Scan for the cell matching the given text and deliver its (X, Y) coordinate at center. 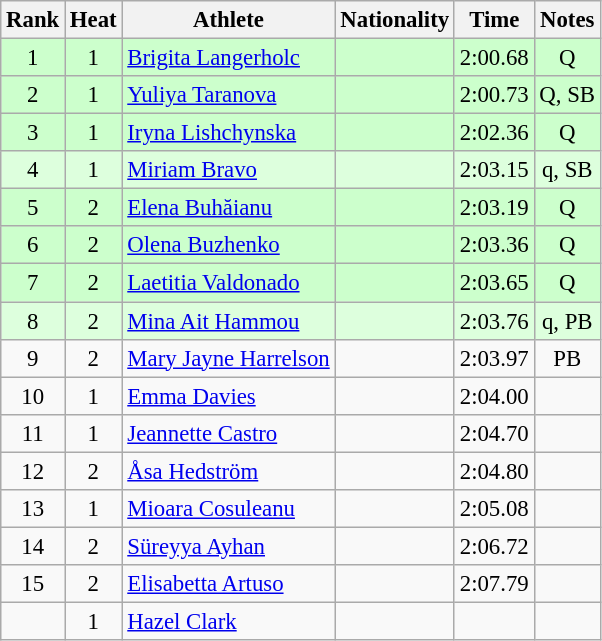
Süreyya Ayhan (228, 546)
PB (567, 358)
4 (33, 170)
Brigita Langerholc (228, 58)
12 (33, 471)
Mioara Cosuleanu (228, 509)
2:03.19 (494, 208)
q, SB (567, 170)
Mina Ait Hammou (228, 321)
7 (33, 283)
2:03.97 (494, 358)
Åsa Hedström (228, 471)
2:03.65 (494, 283)
2:04.00 (494, 396)
2:00.68 (494, 58)
Elisabetta Artuso (228, 584)
5 (33, 208)
Athlete (228, 20)
2:04.80 (494, 471)
2:03.76 (494, 321)
Laetitia Valdonado (228, 283)
Emma Davies (228, 396)
15 (33, 584)
3 (33, 133)
2:02.36 (494, 133)
Miriam Bravo (228, 170)
2:03.15 (494, 170)
10 (33, 396)
Rank (33, 20)
Iryna Lishchynska (228, 133)
6 (33, 245)
Elena Buhăianu (228, 208)
Hazel Clark (228, 621)
2:00.73 (494, 95)
q, PB (567, 321)
2:06.72 (494, 546)
14 (33, 546)
2:05.08 (494, 509)
Mary Jayne Harrelson (228, 358)
2:04.70 (494, 433)
Q, SB (567, 95)
13 (33, 509)
Heat (94, 20)
11 (33, 433)
Time (494, 20)
Notes (567, 20)
Olena Buzhenko (228, 245)
2:07.79 (494, 584)
Nationality (394, 20)
9 (33, 358)
2:03.36 (494, 245)
8 (33, 321)
Jeannette Castro (228, 433)
Yuliya Taranova (228, 95)
